Find where the given text appears and provide that cell's center as [x, y] coordinate. 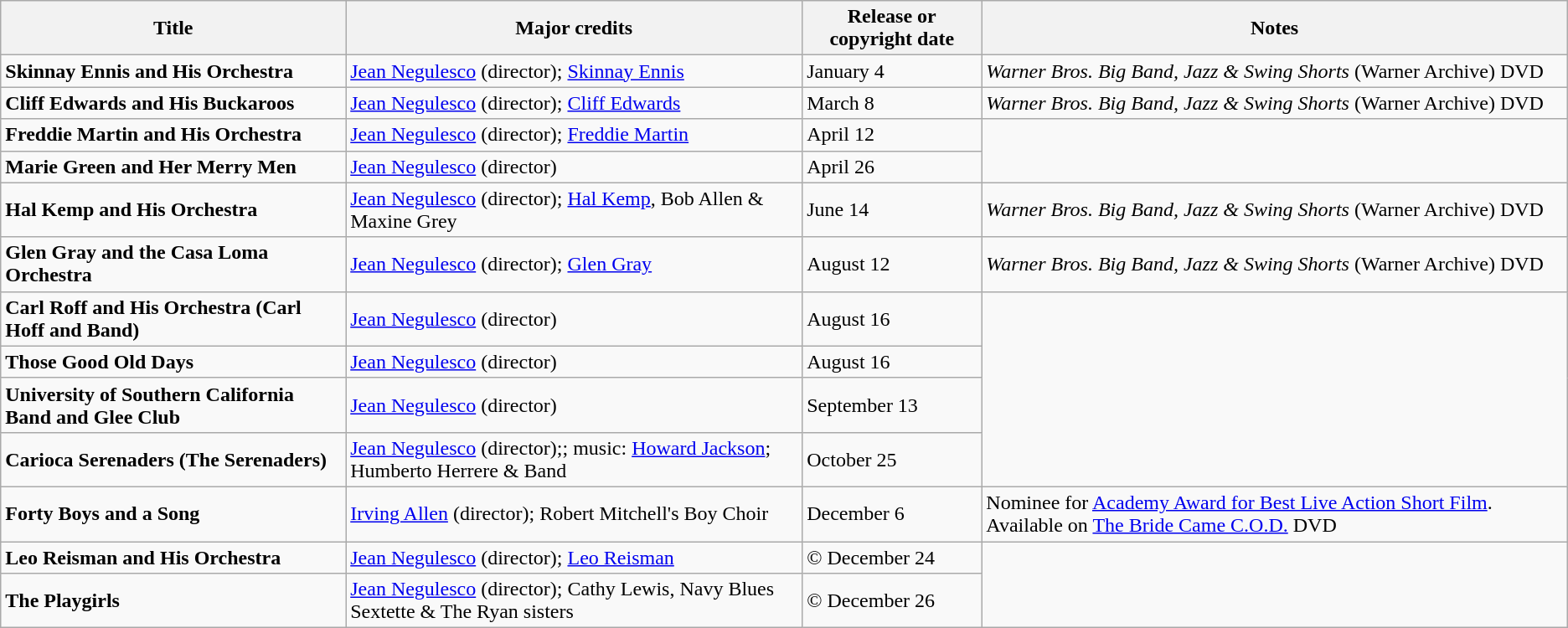
Nominee for Academy Award for Best Live Action Short Film. Available on The Bride Came C.O.D. DVD [1275, 514]
Marie Green and Her Merry Men [173, 167]
Jean Negulesco (director); Leo Reisman [575, 557]
Release or copyright date [892, 28]
October 25 [892, 459]
Irving Allen (director); Robert Mitchell's Boy Choir [575, 514]
Jean Negulesco (director); Skinnay Ennis [575, 71]
© December 26 [892, 601]
June 14 [892, 209]
Jean Negulesco (director); Hal Kemp, Bob Allen & Maxine Grey [575, 209]
Jean Negulesco (director); Cliff Edwards [575, 103]
Leo Reisman and His Orchestra [173, 557]
March 8 [892, 103]
Carioca Serenaders (The Serenaders) [173, 459]
University of Southern California Band and Glee Club [173, 405]
April 12 [892, 135]
September 13 [892, 405]
Hal Kemp and His Orchestra [173, 209]
Jean Negulesco (director); Cathy Lewis, Navy Blues Sextette & The Ryan sisters [575, 601]
Jean Negulesco (director);; music: Howard Jackson; Humberto Herrere & Band [575, 459]
Notes [1275, 28]
Title [173, 28]
August 12 [892, 265]
Forty Boys and a Song [173, 514]
January 4 [892, 71]
Carl Roff and His Orchestra (Carl Hoff and Band) [173, 318]
Major credits [575, 28]
Jean Negulesco (director); Freddie Martin [575, 135]
Skinnay Ennis and His Orchestra [173, 71]
Freddie Martin and His Orchestra [173, 135]
Jean Negulesco (director); Glen Gray [575, 265]
The Playgirls [173, 601]
Glen Gray and the Casa Loma Orchestra [173, 265]
Cliff Edwards and His Buckaroos [173, 103]
December 6 [892, 514]
Those Good Old Days [173, 362]
April 26 [892, 167]
© December 24 [892, 557]
